Extract the [X, Y] coordinate from the center of the cell holding the provided text.  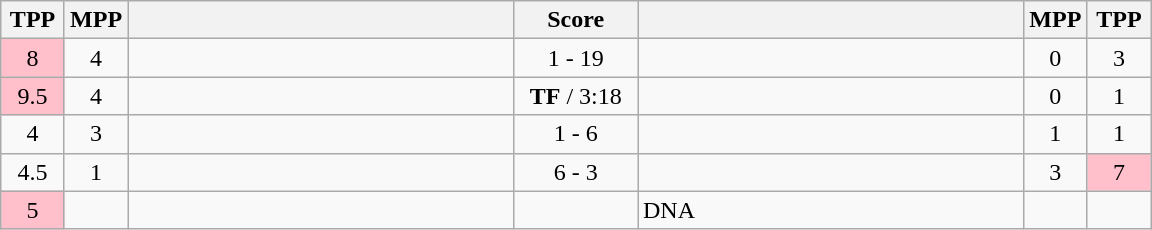
5 [33, 210]
1 - 19 [576, 58]
7 [1119, 172]
DNA [831, 210]
8 [33, 58]
TF / 3:18 [576, 96]
6 - 3 [576, 172]
9.5 [33, 96]
4.5 [33, 172]
Score [576, 20]
1 - 6 [576, 134]
